Detect which cell encompasses the target text, then output its (x, y) center coordinate. 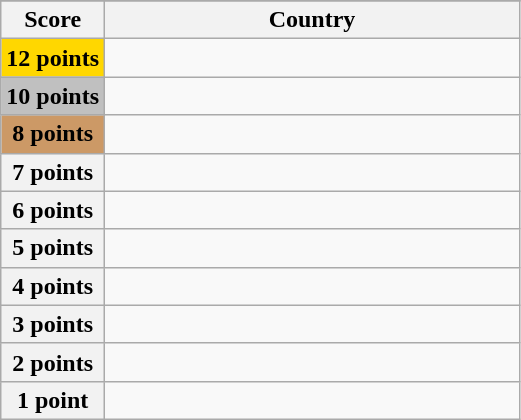
5 points (53, 248)
4 points (53, 286)
Country (312, 20)
3 points (53, 324)
10 points (53, 96)
6 points (53, 210)
2 points (53, 362)
12 points (53, 58)
1 point (53, 400)
Score (53, 20)
7 points (53, 172)
8 points (53, 134)
